Determine the [x, y] coordinate at the center of the cell enclosing the given text.  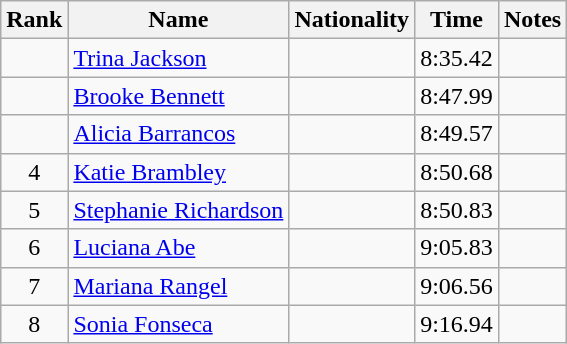
Alicia Barrancos [178, 134]
8 [34, 324]
Brooke Bennett [178, 96]
Nationality [352, 20]
4 [34, 172]
Notes [532, 20]
9:06.56 [457, 286]
8:49.57 [457, 134]
8:50.68 [457, 172]
6 [34, 248]
Mariana Rangel [178, 286]
8:47.99 [457, 96]
Katie Brambley [178, 172]
Sonia Fonseca [178, 324]
Time [457, 20]
Rank [34, 20]
9:05.83 [457, 248]
Stephanie Richardson [178, 210]
8:50.83 [457, 210]
8:35.42 [457, 58]
Trina Jackson [178, 58]
9:16.94 [457, 324]
7 [34, 286]
Name [178, 20]
Luciana Abe [178, 248]
5 [34, 210]
